Return [X, Y] of the center of cell containing provided text 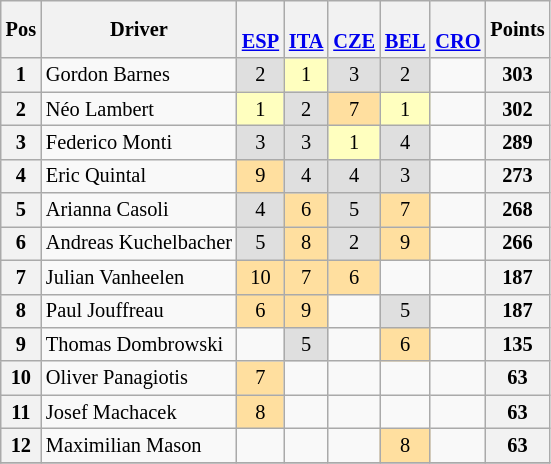
CZE [354, 29]
12 [21, 445]
Thomas Dombrowski [139, 344]
Andreas Kuchelbacher [139, 243]
Paul Jouffreau [139, 311]
11 [21, 412]
302 [517, 109]
Néo Lambert [139, 109]
135 [517, 344]
Arianna Casoli [139, 210]
Julian Vanheelen [139, 277]
273 [517, 176]
Eric Quintal [139, 176]
BEL [405, 29]
Oliver Panagiotis [139, 378]
Pos [21, 29]
ESP [260, 29]
Gordon Barnes [139, 75]
Points [517, 29]
268 [517, 210]
303 [517, 75]
ITA [306, 29]
Josef Machacek [139, 412]
266 [517, 243]
289 [517, 142]
Federico Monti [139, 142]
Driver [139, 29]
CRO [458, 29]
Maximilian Mason [139, 445]
